Identify which cell holds the provided text, then report its [x, y] central coordinate. 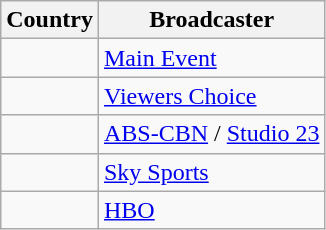
Broadcaster [211, 20]
Viewers Choice [211, 96]
Main Event [211, 58]
Sky Sports [211, 172]
ABS-CBN / Studio 23 [211, 134]
Country [50, 20]
HBO [211, 210]
